Search for the cell housing the specified text and yield its (x, y) center coordinate. 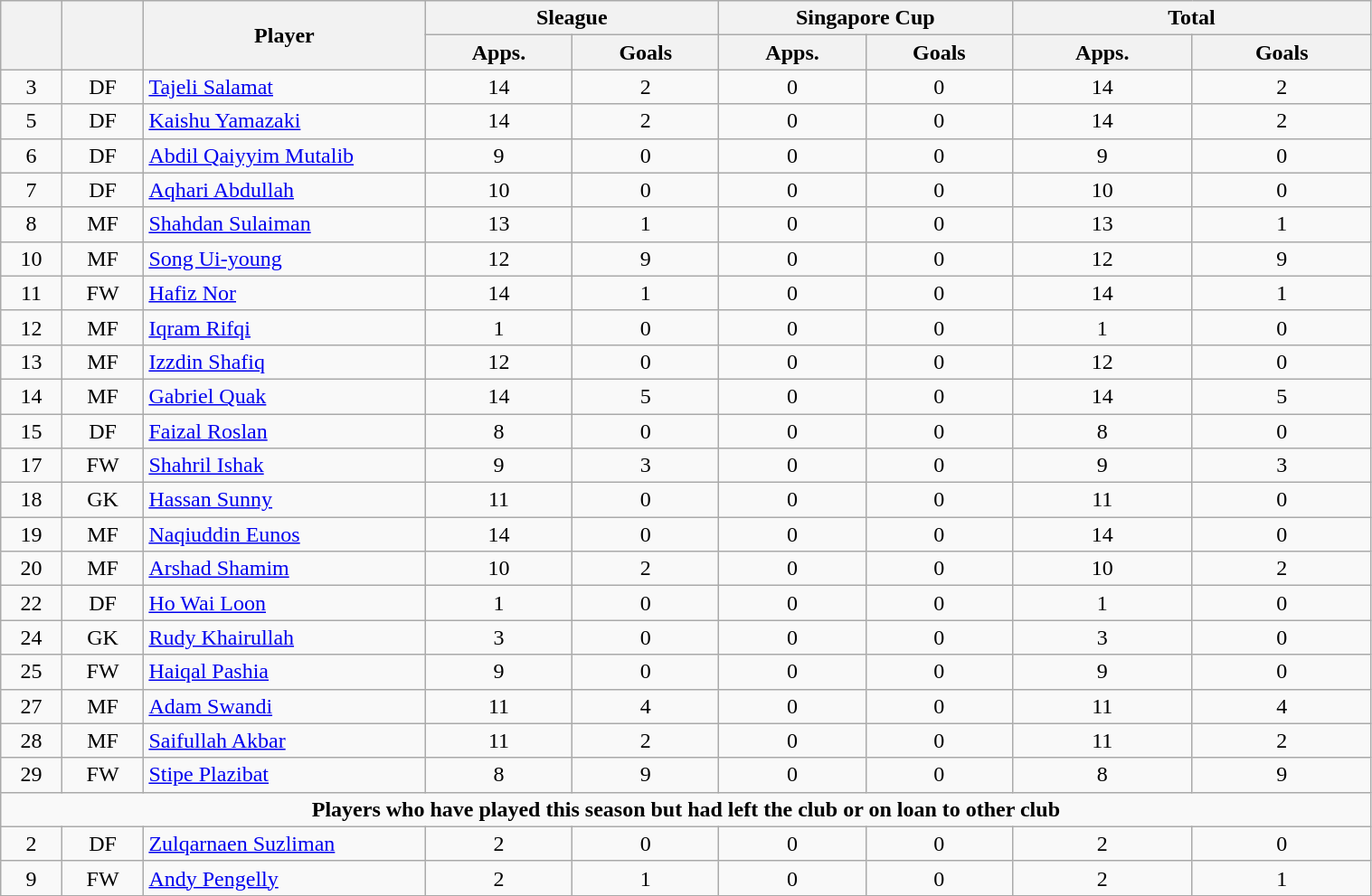
Tajeli Salamat (284, 87)
Aqhari Abdullah (284, 190)
28 (32, 740)
Saifullah Akbar (284, 740)
7 (32, 190)
Shahril Ishak (284, 466)
Izzdin Shafiq (284, 362)
Hassan Sunny (284, 500)
27 (32, 706)
18 (32, 500)
Zulqarnaen Suzliman (284, 844)
19 (32, 534)
Stipe Plazibat (284, 775)
Arshad Shamim (284, 569)
25 (32, 672)
Naqiuddin Eunos (284, 534)
Adam Swandi (284, 706)
29 (32, 775)
Hafiz Nor (284, 293)
Iqram Rifqi (284, 327)
6 (32, 156)
24 (32, 637)
Rudy Khairullah (284, 637)
Faizal Roslan (284, 431)
Song Ui-young (284, 259)
Player (284, 35)
Haiqal Pashia (284, 672)
Sleague (572, 18)
Total (1192, 18)
Players who have played this season but had left the club or on loan to other club (686, 809)
Kaishu Yamazaki (284, 121)
15 (32, 431)
Gabriel Quak (284, 396)
20 (32, 569)
Ho Wai Loon (284, 603)
Singapore Cup (866, 18)
Shahdan Sulaiman (284, 224)
22 (32, 603)
Abdil Qaiyyim Mutalib (284, 156)
17 (32, 466)
Andy Pengelly (284, 878)
